Detect which cell encompasses the target text, then output its (X, Y) center coordinate. 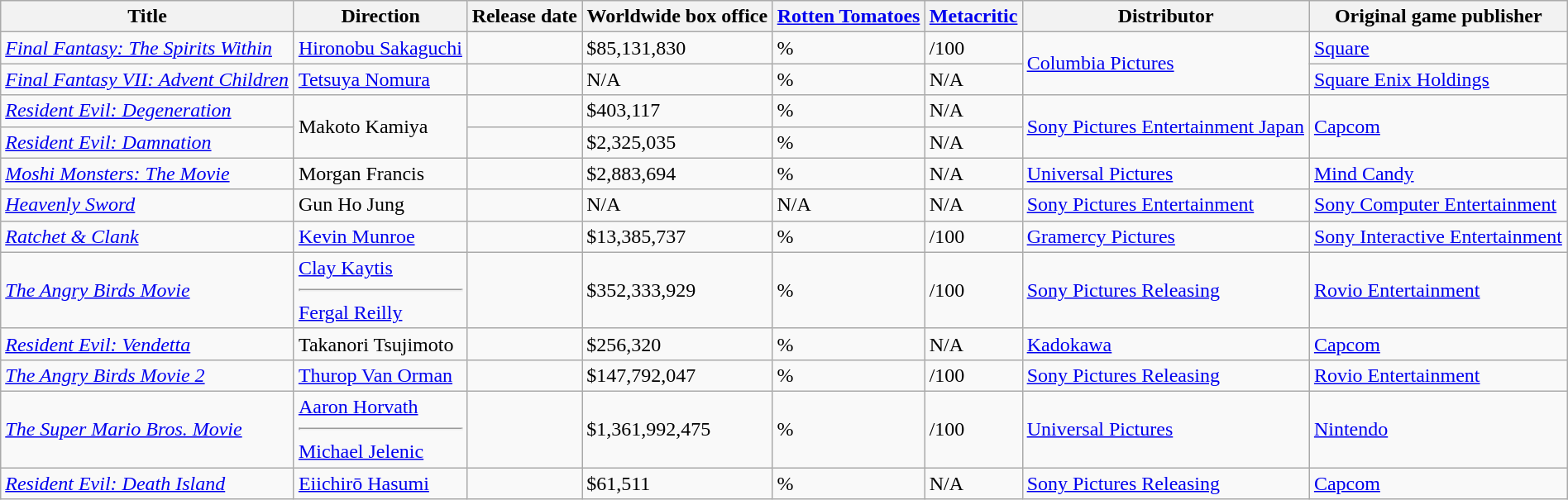
$13,385,737 (677, 236)
$85,131,830 (677, 48)
The Angry Birds Movie (147, 290)
$256,320 (677, 344)
Gun Ho Jung (380, 205)
Ratchet & Clank (147, 236)
Release date (524, 17)
Sony Pictures Entertainment Japan (1166, 126)
Final Fantasy VII: Advent Children (147, 79)
Makoto Kamiya (380, 126)
Hironobu Sakaguchi (380, 48)
Aaron HorvathMichael Jelenic (380, 429)
Final Fantasy: The Spirits Within (147, 48)
Metacritic (973, 17)
Original game publisher (1438, 17)
Resident Evil: Death Island (147, 483)
$61,511 (677, 483)
Mind Candy (1438, 174)
Columbia Pictures (1166, 64)
Eiichirō Hasumi (380, 483)
Moshi Monsters: The Movie (147, 174)
Resident Evil: Vendetta (147, 344)
Resident Evil: Damnation (147, 142)
$352,333,929 (677, 290)
Sony Pictures Entertainment (1166, 205)
$403,117 (677, 111)
Square Enix Holdings (1438, 79)
The Angry Birds Movie 2 (147, 375)
Heavenly Sword (147, 205)
$2,883,694 (677, 174)
Tetsuya Nomura (380, 79)
Kevin Munroe (380, 236)
Rotten Tomatoes (849, 17)
Sony Computer Entertainment (1438, 205)
$147,792,047 (677, 375)
Resident Evil: Degeneration (147, 111)
Clay KaytisFergal Reilly (380, 290)
$1,361,992,475 (677, 429)
Kadokawa (1166, 344)
$2,325,035 (677, 142)
Takanori Tsujimoto (380, 344)
Nintendo (1438, 429)
Thurop Van Orman (380, 375)
Worldwide box office (677, 17)
Distributor (1166, 17)
The Super Mario Bros. Movie (147, 429)
Gramercy Pictures (1166, 236)
Square (1438, 48)
Title (147, 17)
Sony Interactive Entertainment (1438, 236)
Morgan Francis (380, 174)
Direction (380, 17)
